Determine the [X, Y] coordinate at the center of the cell enclosing the given text.  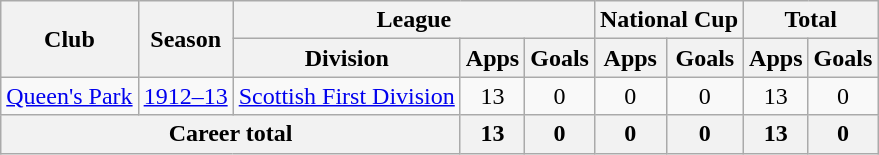
Career total [231, 134]
Division [346, 58]
1912–13 [186, 96]
Season [186, 39]
National Cup [668, 20]
Total [811, 20]
League [414, 20]
Scottish First Division [346, 96]
Club [70, 39]
Queen's Park [70, 96]
